Output the [X, Y] coordinate of the center of the cell containing the given text.  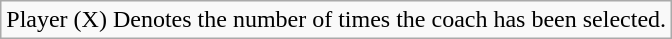
Player (X) Denotes the number of times the coach has been selected. [336, 20]
